Output the (X, Y) coordinate of the center of the cell containing the given text.  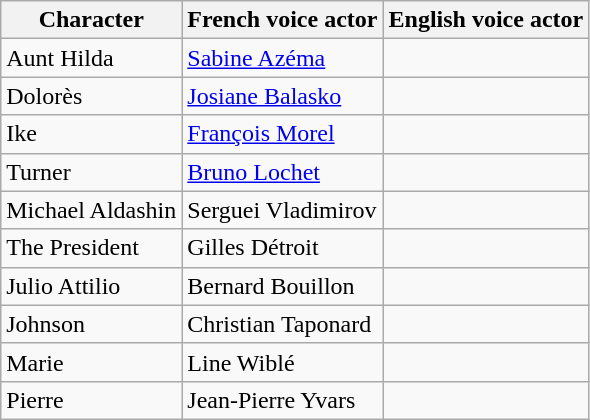
Line Wiblé (282, 362)
Johnson (92, 324)
The President (92, 248)
Julio Attilio (92, 286)
Josiane Balasko (282, 96)
Christian Taponard (282, 324)
Michael Aldashin (92, 210)
Bruno Lochet (282, 172)
Pierre (92, 400)
Dolorès (92, 96)
Gilles Détroit (282, 248)
François Morel (282, 134)
Serguei Vladimirov (282, 210)
Turner (92, 172)
Sabine Azéma (282, 58)
Bernard Bouillon (282, 286)
Character (92, 20)
Marie (92, 362)
English voice actor (486, 20)
Jean-Pierre Yvars (282, 400)
French voice actor (282, 20)
Ike (92, 134)
Aunt Hilda (92, 58)
